Output the [X, Y] coordinate of the center of the cell containing the given text.  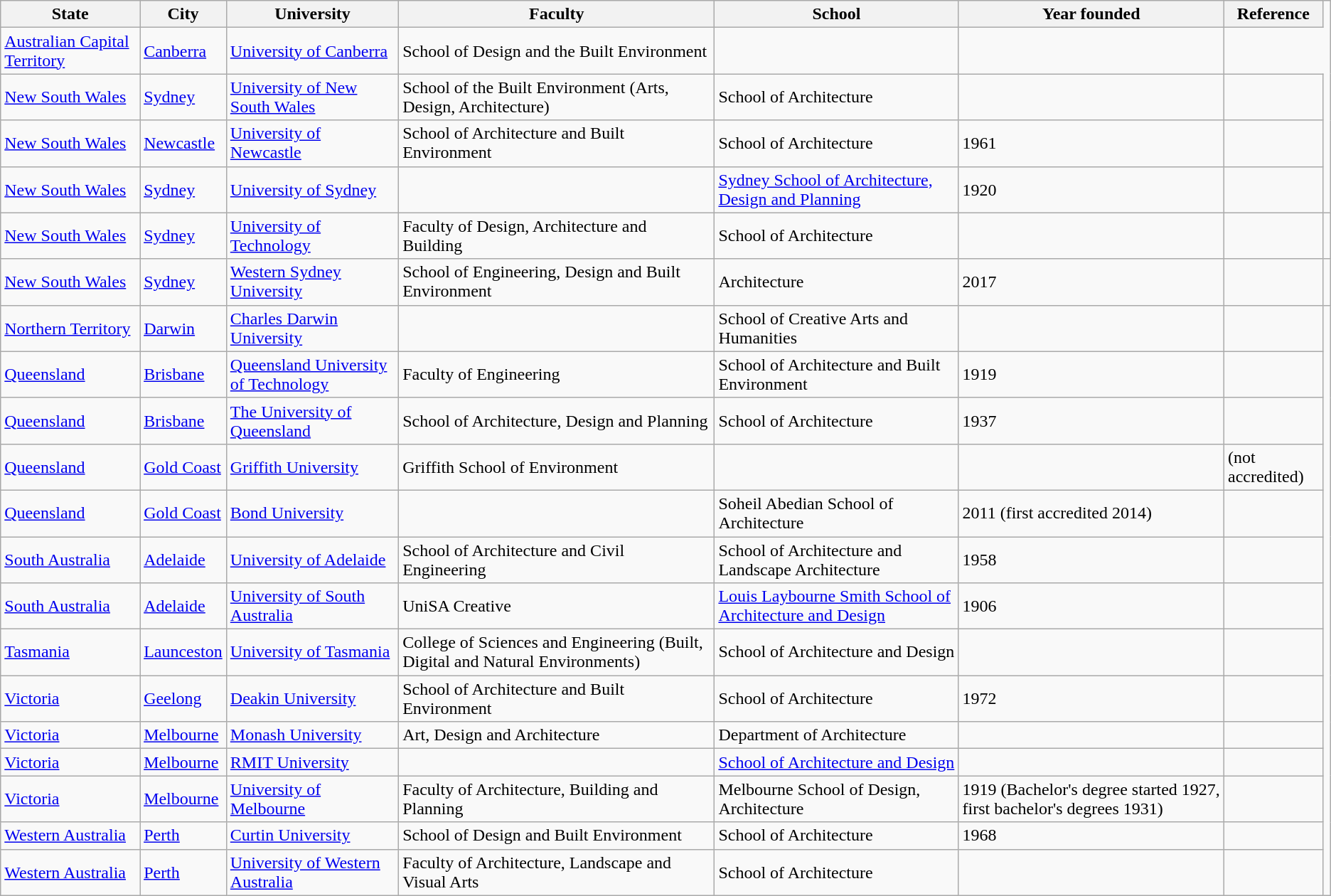
Western Sydney University [312, 282]
Reference [1274, 14]
School of Design and Built Environment [557, 836]
School of Engineering, Design and Built Environment [557, 282]
1968 [1091, 836]
2011 (first accredited 2014) [1091, 513]
Northern Territory [70, 329]
Monash University [312, 735]
Architecture [836, 282]
Art, Design and Architecture [557, 735]
Tasmania [70, 653]
Melbourne School of Design, Architecture [836, 799]
Australian Capital Territory [70, 51]
1906 [1091, 606]
Faculty [557, 14]
Curtin University [312, 836]
Faculty of Design, Architecture and Building [557, 236]
Bond University [312, 513]
Griffith School of Environment [557, 466]
Department of Architecture [836, 735]
Faculty of Architecture, Landscape and Visual Arts [557, 872]
Queensland University of Technology [312, 374]
University of New South Wales [312, 97]
School [836, 14]
Year founded [1091, 14]
RMIT University [312, 762]
Faculty of Architecture, Building and Planning [557, 799]
Griffith University [312, 466]
1919 [1091, 374]
Deakin University [312, 698]
The University of Queensland [312, 421]
1972 [1091, 698]
1937 [1091, 421]
School of Architecture, Design and Planning [557, 421]
University of Newcastle [312, 144]
State [70, 14]
University of South Australia [312, 606]
1920 [1091, 189]
School of Design and the Built Environment [557, 51]
Faculty of Engineering [557, 374]
1961 [1091, 144]
University of Technology [312, 236]
University of Sydney [312, 189]
Darwin [183, 329]
City [183, 14]
University of Melbourne [312, 799]
School of Creative Arts and Humanities [836, 329]
University [312, 14]
(not accredited) [1274, 466]
2017 [1091, 282]
1958 [1091, 559]
Soheil Abedian School of Architecture [836, 513]
Geelong [183, 698]
Canberra [183, 51]
College of Sciences and Engineering (Built, Digital and Natural Environments) [557, 653]
University of Tasmania [312, 653]
Sydney School of Architecture, Design and Planning [836, 189]
Launceston [183, 653]
Newcastle [183, 144]
School of the Built Environment (Arts, Design, Architecture) [557, 97]
University of Western Australia [312, 872]
1919 (Bachelor's degree started 1927, first bachelor's degrees 1931) [1091, 799]
University of Canberra [312, 51]
School of Architecture and Landscape Architecture [836, 559]
Louis Laybourne Smith School of Architecture and Design [836, 606]
School of Architecture and Civil Engineering [557, 559]
Charles Darwin University [312, 329]
University of Adelaide [312, 559]
UniSA Creative [557, 606]
